Scan for the cell matching the given text and deliver its [X, Y] coordinate at center. 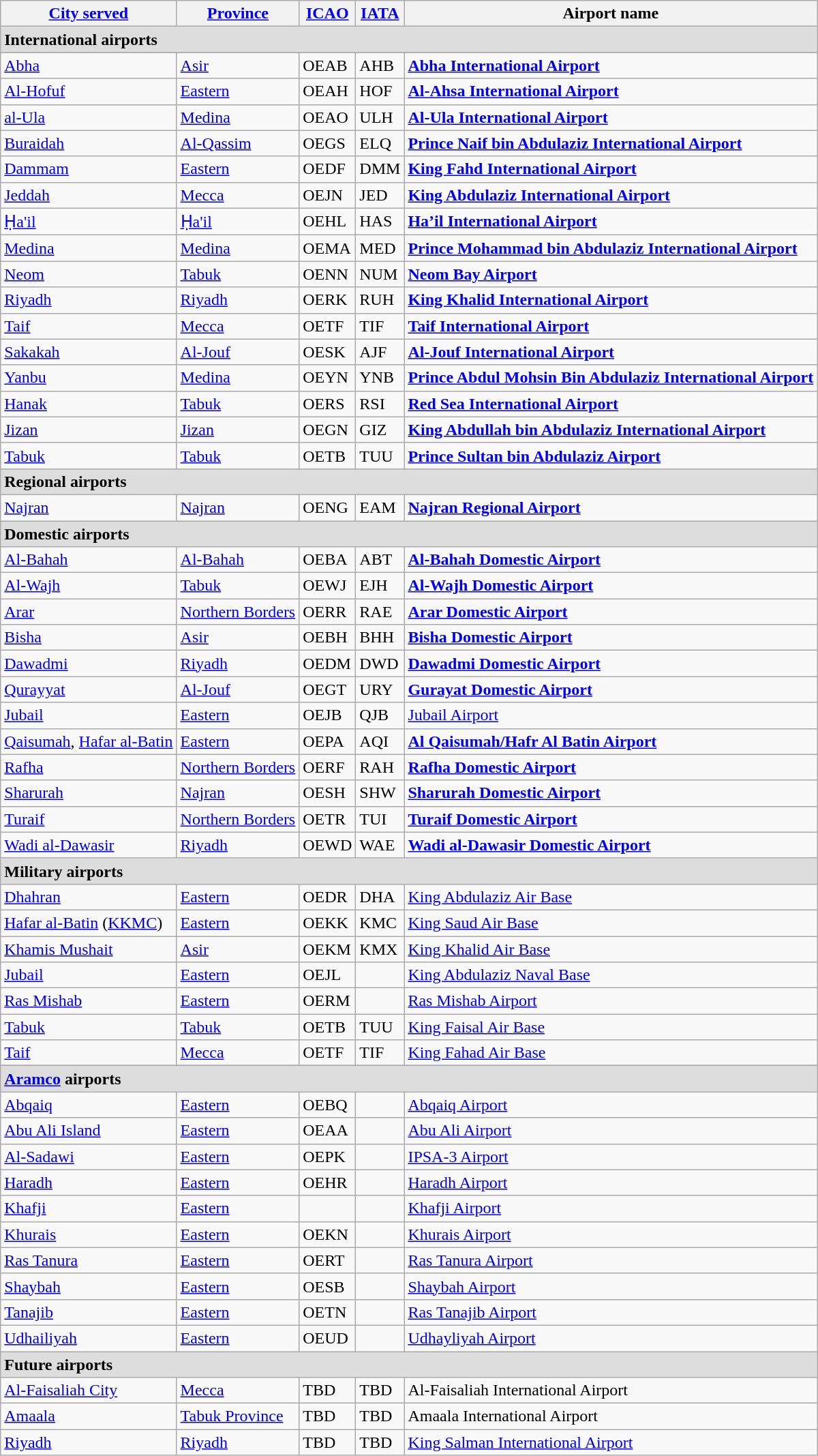
SHW [380, 793]
Prince Naif bin Abdulaziz International Airport [611, 143]
Jubail Airport [611, 715]
Hafar al-Batin (KKMC) [89, 923]
Abha [89, 65]
Aramco airports [409, 1079]
OEGN [327, 430]
City served [89, 14]
OERT [327, 1260]
Wadi al-Dawasir Domestic Airport [611, 845]
OERF [327, 767]
OERS [327, 404]
Future airports [409, 1365]
Sharurah Domestic Airport [611, 793]
Hanak [89, 404]
OEMA [327, 248]
NUM [380, 274]
Al-Bahah Domestic Airport [611, 560]
Abqaiq Airport [611, 1105]
OESB [327, 1286]
Dammam [89, 169]
al-Ula [89, 117]
Al-Ahsa International Airport [611, 91]
OEBQ [327, 1105]
Ha’il International Airport [611, 222]
Turaif [89, 819]
Al-Wajh Domestic Airport [611, 586]
OEGS [327, 143]
Yanbu [89, 378]
Qaisumah, Hafar al-Batin [89, 741]
Ras Tanura Airport [611, 1260]
Gurayat Domestic Airport [611, 689]
Bisha [89, 638]
TUI [380, 819]
Sakakah [89, 352]
King Khalid Air Base [611, 949]
JED [380, 195]
MED [380, 248]
DWD [380, 664]
Taif International Airport [611, 326]
Shaybah [89, 1286]
RAE [380, 612]
Al-Faisaliah City [89, 1391]
AQI [380, 741]
OEPA [327, 741]
International airports [409, 40]
Abu Ali Airport [611, 1131]
OEKM [327, 949]
OEBH [327, 638]
OEDM [327, 664]
Al-Wajh [89, 586]
Haradh Airport [611, 1183]
Al-Ula International Airport [611, 117]
BHH [380, 638]
OEWD [327, 845]
Military airports [409, 871]
King Faisal Air Base [611, 1027]
IATA [380, 14]
ICAO [327, 14]
Dawadmi Domestic Airport [611, 664]
King Abdulaziz International Airport [611, 195]
King Abdulaziz Naval Base [611, 975]
Al-Qassim [238, 143]
OEAA [327, 1131]
Arar Domestic Airport [611, 612]
OEAO [327, 117]
IPSA-3 Airport [611, 1157]
Tabuk Province [238, 1416]
OEKK [327, 923]
Turaif Domestic Airport [611, 819]
Ras Mishab Airport [611, 1001]
King Saud Air Base [611, 923]
Abqaiq [89, 1105]
Abu Ali Island [89, 1131]
DMM [380, 169]
URY [380, 689]
OERK [327, 300]
OESK [327, 352]
OEAH [327, 91]
Al-Hofuf [89, 91]
OEPK [327, 1157]
YNB [380, 378]
Khafji [89, 1208]
King Abdulaziz Air Base [611, 897]
Udhailiyah [89, 1338]
KMC [380, 923]
Red Sea International Airport [611, 404]
Regional airports [409, 481]
Domestic airports [409, 534]
Qurayyat [89, 689]
Khafji Airport [611, 1208]
Al-Faisaliah International Airport [611, 1391]
Bisha Domestic Airport [611, 638]
OEHL [327, 222]
OEDR [327, 897]
King Khalid International Airport [611, 300]
OENG [327, 507]
OEUD [327, 1338]
OENN [327, 274]
Province [238, 14]
Dhahran [89, 897]
Haradh [89, 1183]
Khurais [89, 1234]
OEAB [327, 65]
Tanajib [89, 1312]
Prince Abdul Mohsin Bin Abdulaziz International Airport [611, 378]
OETN [327, 1312]
Amaala [89, 1416]
Rafha Domestic Airport [611, 767]
Jeddah [89, 195]
Airport name [611, 14]
ELQ [380, 143]
OEWJ [327, 586]
Ras Mishab [89, 1001]
OEYN [327, 378]
King Abdullah bin Abdulaziz International Airport [611, 430]
Rafha [89, 767]
RUH [380, 300]
OEKN [327, 1234]
ABT [380, 560]
Prince Sultan bin Abdulaziz Airport [611, 456]
Sharurah [89, 793]
Khurais Airport [611, 1234]
WAE [380, 845]
OERM [327, 1001]
Udhayliyah Airport [611, 1338]
EAM [380, 507]
Al-Sadawi [89, 1157]
QJB [380, 715]
Dawadmi [89, 664]
OEBA [327, 560]
OEDF [327, 169]
OESH [327, 793]
Abha International Airport [611, 65]
King Fahd International Airport [611, 169]
Ras Tanajib Airport [611, 1312]
Khamis Mushait [89, 949]
HAS [380, 222]
GIZ [380, 430]
AJF [380, 352]
ULH [380, 117]
KMX [380, 949]
Buraidah [89, 143]
Ras Tanura [89, 1260]
OETR [327, 819]
OEJN [327, 195]
EJH [380, 586]
Najran Regional Airport [611, 507]
Prince Mohammad bin Abdulaziz International Airport [611, 248]
Shaybah Airport [611, 1286]
OEHR [327, 1183]
Al Qaisumah/Hafr Al Batin Airport [611, 741]
Wadi al-Dawasir [89, 845]
Amaala International Airport [611, 1416]
RAH [380, 767]
Neom Bay Airport [611, 274]
RSI [380, 404]
AHB [380, 65]
Arar [89, 612]
Al-Jouf International Airport [611, 352]
DHA [380, 897]
King Fahad Air Base [611, 1053]
HOF [380, 91]
OEJB [327, 715]
OEJL [327, 975]
OERR [327, 612]
OEGT [327, 689]
Neom [89, 274]
King Salman International Airport [611, 1442]
